Determine the (X, Y) coordinate at the center of the cell enclosing the given text.  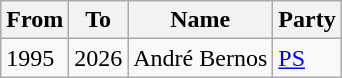
Party (307, 20)
1995 (35, 58)
From (35, 20)
André Bernos (200, 58)
To (98, 20)
Name (200, 20)
PS (307, 58)
2026 (98, 58)
